For the text-containing cell, return its midpoint in [x, y] coordinate format. 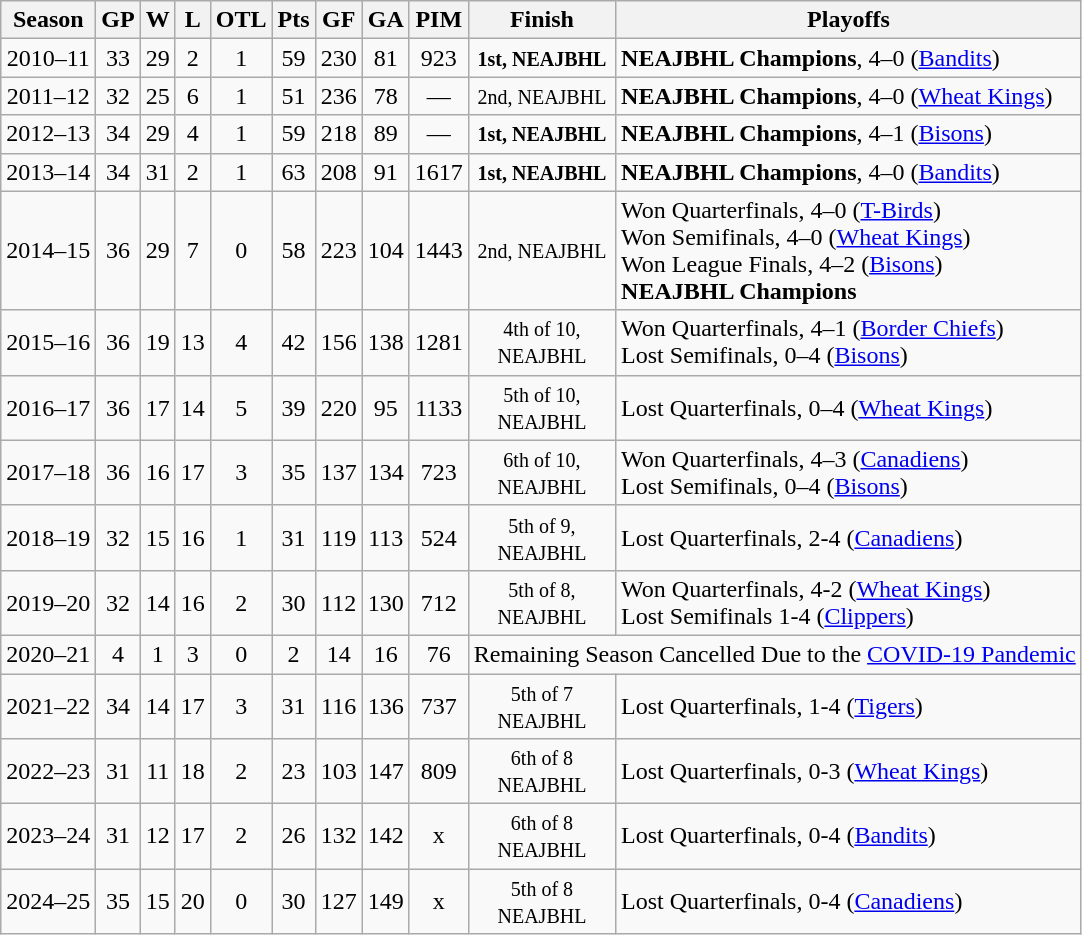
136 [386, 706]
2016–17 [48, 408]
5 [241, 408]
149 [386, 902]
223 [338, 250]
Finish [542, 20]
GF [338, 20]
58 [294, 250]
132 [338, 836]
5th of 8NEAJBHL [542, 902]
Pts [294, 20]
116 [338, 706]
19 [158, 342]
GP [118, 20]
2015–16 [48, 342]
2020–21 [48, 654]
5th of 8,NEAJBHL [542, 602]
5th of 10,NEAJBHL [542, 408]
20 [192, 902]
6 [192, 96]
Remaining Season Cancelled Due to the COVID-19 Pandemic [774, 654]
103 [338, 772]
2021–22 [48, 706]
142 [386, 836]
89 [386, 134]
81 [386, 58]
2014–15 [48, 250]
25 [158, 96]
51 [294, 96]
147 [386, 772]
13 [192, 342]
1281 [438, 342]
23 [294, 772]
Won Quarterfinals, 4–1 (Border Chiefs)Lost Semifinals, 0–4 (Bisons) [849, 342]
119 [338, 538]
156 [338, 342]
Lost Quarterfinals, 0-4 (Bandits) [849, 836]
OTL [241, 20]
26 [294, 836]
42 [294, 342]
95 [386, 408]
1133 [438, 408]
W [158, 20]
809 [438, 772]
220 [338, 408]
137 [338, 472]
Playoffs [849, 20]
Won Quarterfinals, 4-2 (Wheat Kings)Lost Semifinals 1-4 (Clippers) [849, 602]
737 [438, 706]
78 [386, 96]
230 [338, 58]
18 [192, 772]
1443 [438, 250]
2018–19 [48, 538]
2010–11 [48, 58]
236 [338, 96]
524 [438, 538]
Lost Quarterfinals, 1-4 (Tigers) [849, 706]
2019–20 [48, 602]
39 [294, 408]
5th of 7NEAJBHL [542, 706]
76 [438, 654]
2013–14 [48, 172]
Lost Quarterfinals, 0-4 (Canadiens) [849, 902]
PIM [438, 20]
11 [158, 772]
Lost Quarterfinals, 0–4 (Wheat Kings) [849, 408]
2022–23 [48, 772]
130 [386, 602]
Lost Quarterfinals, 0-3 (Wheat Kings) [849, 772]
2012–13 [48, 134]
GA [386, 20]
33 [118, 58]
113 [386, 538]
208 [338, 172]
Season [48, 20]
712 [438, 602]
2023–24 [48, 836]
7 [192, 250]
2017–18 [48, 472]
6th of 10,NEAJBHL [542, 472]
NEAJBHL Champions, 4–0 (Wheat Kings) [849, 96]
134 [386, 472]
91 [386, 172]
923 [438, 58]
112 [338, 602]
127 [338, 902]
5th of 9,NEAJBHL [542, 538]
63 [294, 172]
Lost Quarterfinals, 2-4 (Canadiens) [849, 538]
4th of 10,NEAJBHL [542, 342]
Won Quarterfinals, 4–3 (Canadiens)Lost Semifinals, 0–4 (Bisons) [849, 472]
1617 [438, 172]
218 [338, 134]
NEAJBHL Champions, 4–1 (Bisons) [849, 134]
L [192, 20]
2011–12 [48, 96]
2024–25 [48, 902]
138 [386, 342]
723 [438, 472]
104 [386, 250]
12 [158, 836]
Won Quarterfinals, 4–0 (T-Birds)Won Semifinals, 4–0 (Wheat Kings)Won League Finals, 4–2 (Bisons)NEAJBHL Champions [849, 250]
